For the text-containing cell, return its midpoint in (X, Y) coordinate format. 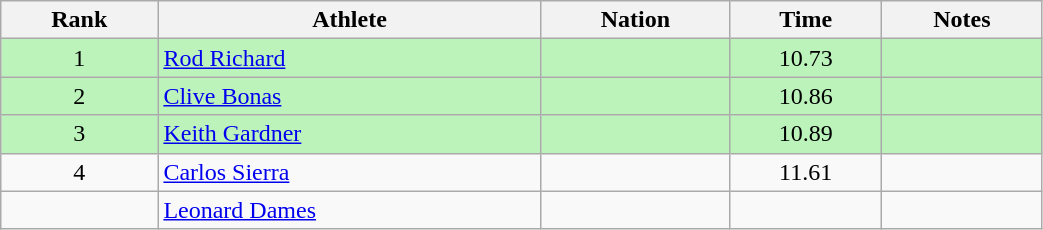
Athlete (350, 20)
1 (80, 58)
3 (80, 134)
Rank (80, 20)
4 (80, 172)
Clive Bonas (350, 96)
10.89 (805, 134)
Notes (962, 20)
Carlos Sierra (350, 172)
Keith Gardner (350, 134)
Nation (635, 20)
10.86 (805, 96)
Time (805, 20)
Rod Richard (350, 58)
Leonard Dames (350, 210)
10.73 (805, 58)
11.61 (805, 172)
2 (80, 96)
